Return the [x, y] coordinate for the center point of the cell that contains the specified text.  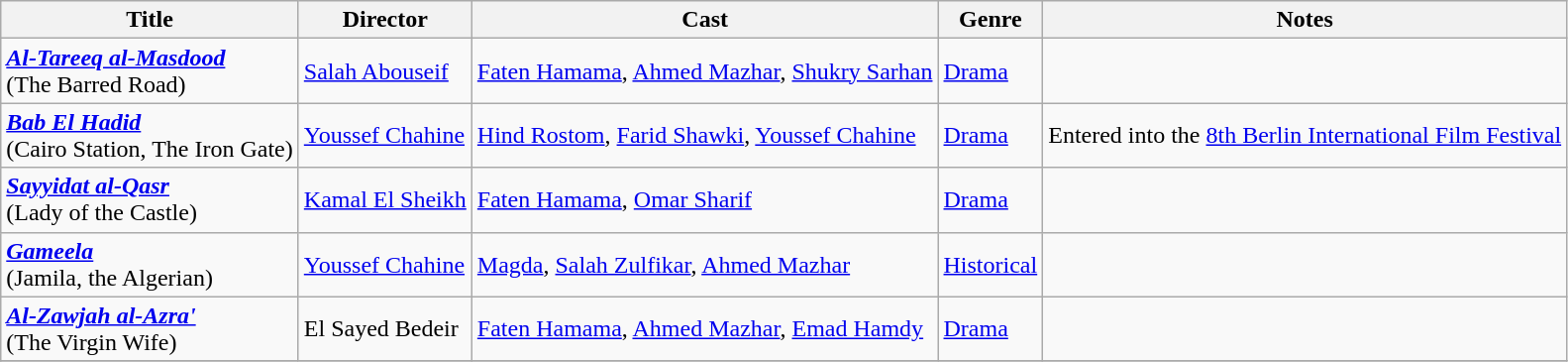
Entered into the 8th Berlin International Film Festival [1306, 135]
Al-Tareeq al-Masdood(The Barred Road) [151, 71]
Genre [991, 20]
Sayyidat al-Qasr(Lady of the Castle) [151, 200]
El Sayed Bedeir [384, 329]
Salah Abouseif [384, 71]
Magda, Salah Zulfikar, Ahmed Mazhar [705, 264]
Director [384, 20]
Historical [991, 264]
Al-Zawjah al-Azra'(The Virgin Wife) [151, 329]
Gameela(Jamila, the Algerian) [151, 264]
Notes [1306, 20]
Faten Hamama, Omar Sharif [705, 200]
Faten Hamama, Ahmed Mazhar, Emad Hamdy [705, 329]
Title [151, 20]
Hind Rostom, Farid Shawki, Youssef Chahine [705, 135]
Faten Hamama, Ahmed Mazhar, Shukry Sarhan [705, 71]
Kamal El Sheikh [384, 200]
Cast [705, 20]
Bab El Hadid(Cairo Station, The Iron Gate) [151, 135]
